Capture the cell that displays the provided text and extract its [X, Y] central coordinate. 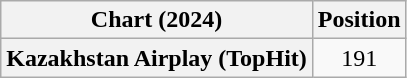
Kazakhstan Airplay (TopHit) [157, 58]
191 [359, 58]
Chart (2024) [157, 20]
Position [359, 20]
